Detect which cell encompasses the target text, then output its [X, Y] center coordinate. 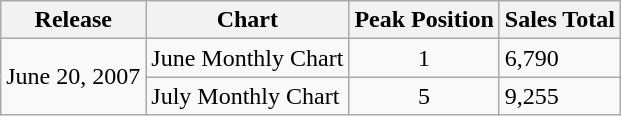
Release [74, 20]
1 [424, 58]
July Monthly Chart [248, 96]
June Monthly Chart [248, 58]
6,790 [560, 58]
9,255 [560, 96]
5 [424, 96]
June 20, 2007 [74, 77]
Peak Position [424, 20]
Chart [248, 20]
Sales Total [560, 20]
